Return the (X, Y) coordinate for the center point of the cell that contains the specified text.  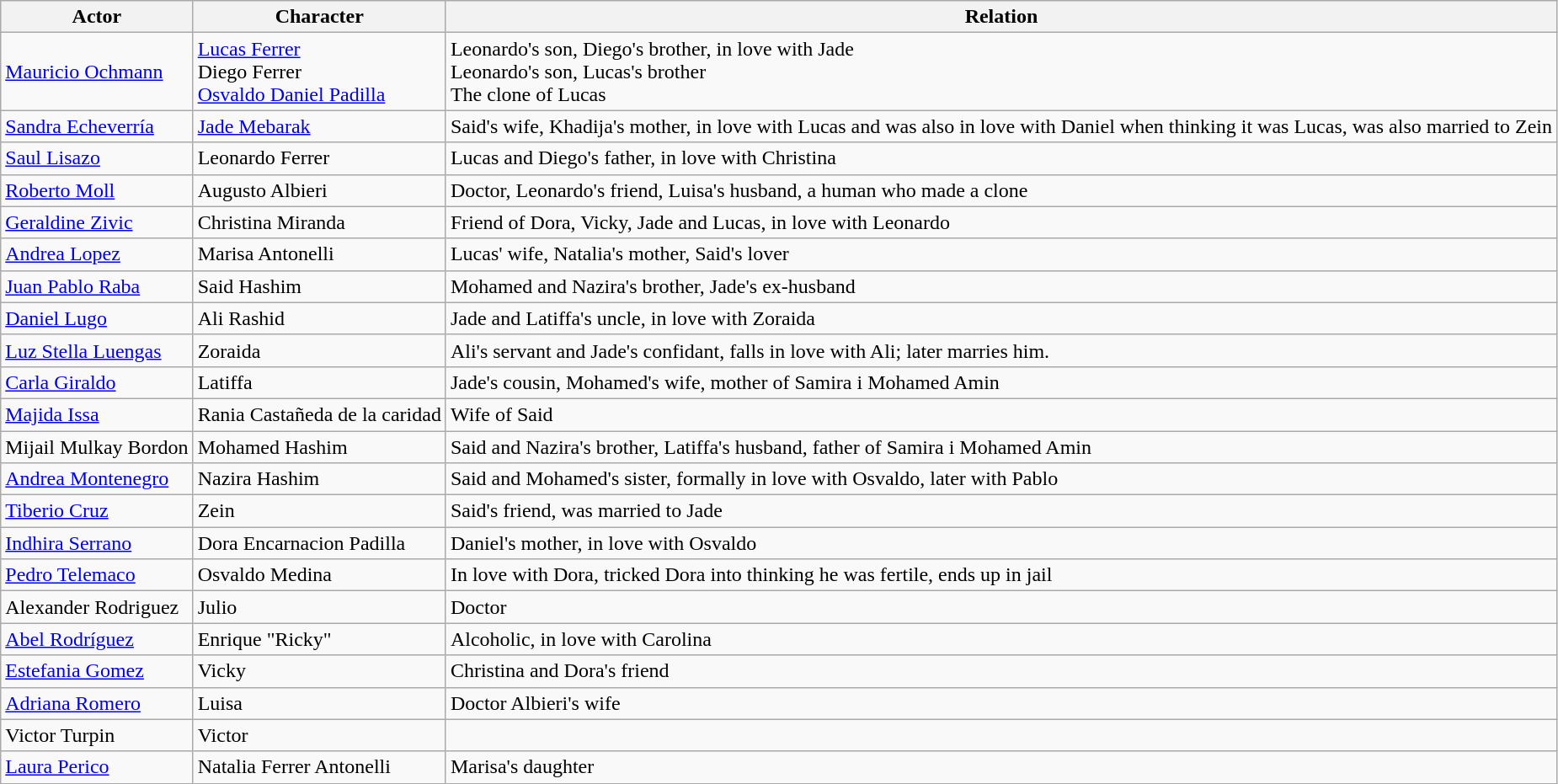
Indhira Serrano (97, 543)
Victor (319, 735)
Saul Lisazo (97, 158)
Alcoholic, in love with Carolina (1000, 639)
Julio (319, 607)
Christina and Dora's friend (1000, 671)
Osvaldo Medina (319, 575)
Luz Stella Luengas (97, 350)
Wife of Said (1000, 414)
Said and Mohamed's sister, formally in love with Osvaldo, later with Pablo (1000, 479)
Vicky (319, 671)
Lucas FerrerDiego FerrerOsvaldo Daniel Padilla (319, 72)
Rania Castañeda de la caridad (319, 414)
Mijail Mulkay Bordon (97, 447)
Character (319, 17)
Mohamed Hashim (319, 447)
Ali's servant and Jade's confidant, falls in love with Ali; later marries him. (1000, 350)
Zein (319, 511)
Leonardo's son, Diego's brother, in love with JadeLeonardo's son, Lucas's brotherThe clone of Lucas (1000, 72)
Estefania Gomez (97, 671)
Marisa's daughter (1000, 767)
Mohamed and Nazira's brother, Jade's ex-husband (1000, 286)
Lucas' wife, Natalia's mother, Said's lover (1000, 254)
Jade and Latiffa's uncle, in love with Zoraida (1000, 318)
Luisa (319, 703)
Victor Turpin (97, 735)
Daniel Lugo (97, 318)
Marisa Antonelli (319, 254)
Relation (1000, 17)
Said's wife, Khadija's mother, in love with Lucas and was also in love with Daniel when thinking it was Lucas, was also married to Zein (1000, 126)
Tiberio Cruz (97, 511)
Said Hashim (319, 286)
Geraldine Zivic (97, 222)
Said and Nazira's brother, Latiffa's husband, father of Samira i Mohamed Amin (1000, 447)
Nazira Hashim (319, 479)
Mauricio Ochmann (97, 72)
Latiffa (319, 382)
Lucas and Diego's father, in love with Christina (1000, 158)
Laura Perico (97, 767)
Zoraida (319, 350)
Pedro Telemaco (97, 575)
Dora Encarnacion Padilla (319, 543)
In love with Dora, tricked Dora into thinking he was fertile, ends up in jail (1000, 575)
Leonardo Ferrer (319, 158)
Jade Mebarak (319, 126)
Adriana Romero (97, 703)
Enrique "Ricky" (319, 639)
Doctor Albieri's wife (1000, 703)
Christina Miranda (319, 222)
Abel Rodríguez (97, 639)
Actor (97, 17)
Natalia Ferrer Antonelli (319, 767)
Said's friend, was married to Jade (1000, 511)
Juan Pablo Raba (97, 286)
Ali Rashid (319, 318)
Andrea Lopez (97, 254)
Alexander Rodriguez (97, 607)
Sandra Echeverría (97, 126)
Andrea Montenegro (97, 479)
Friend of Dora, Vicky, Jade and Lucas, in love with Leonardo (1000, 222)
Doctor, Leonardo's friend, Luisa's husband, a human who made a clone (1000, 190)
Roberto Moll (97, 190)
Carla Giraldo (97, 382)
Doctor (1000, 607)
Majida Issa (97, 414)
Jade's cousin, Mohamed's wife, mother of Samira i Mohamed Amin (1000, 382)
Augusto Albieri (319, 190)
Daniel's mother, in love with Osvaldo (1000, 543)
